Return [x, y] of the center of cell containing provided text 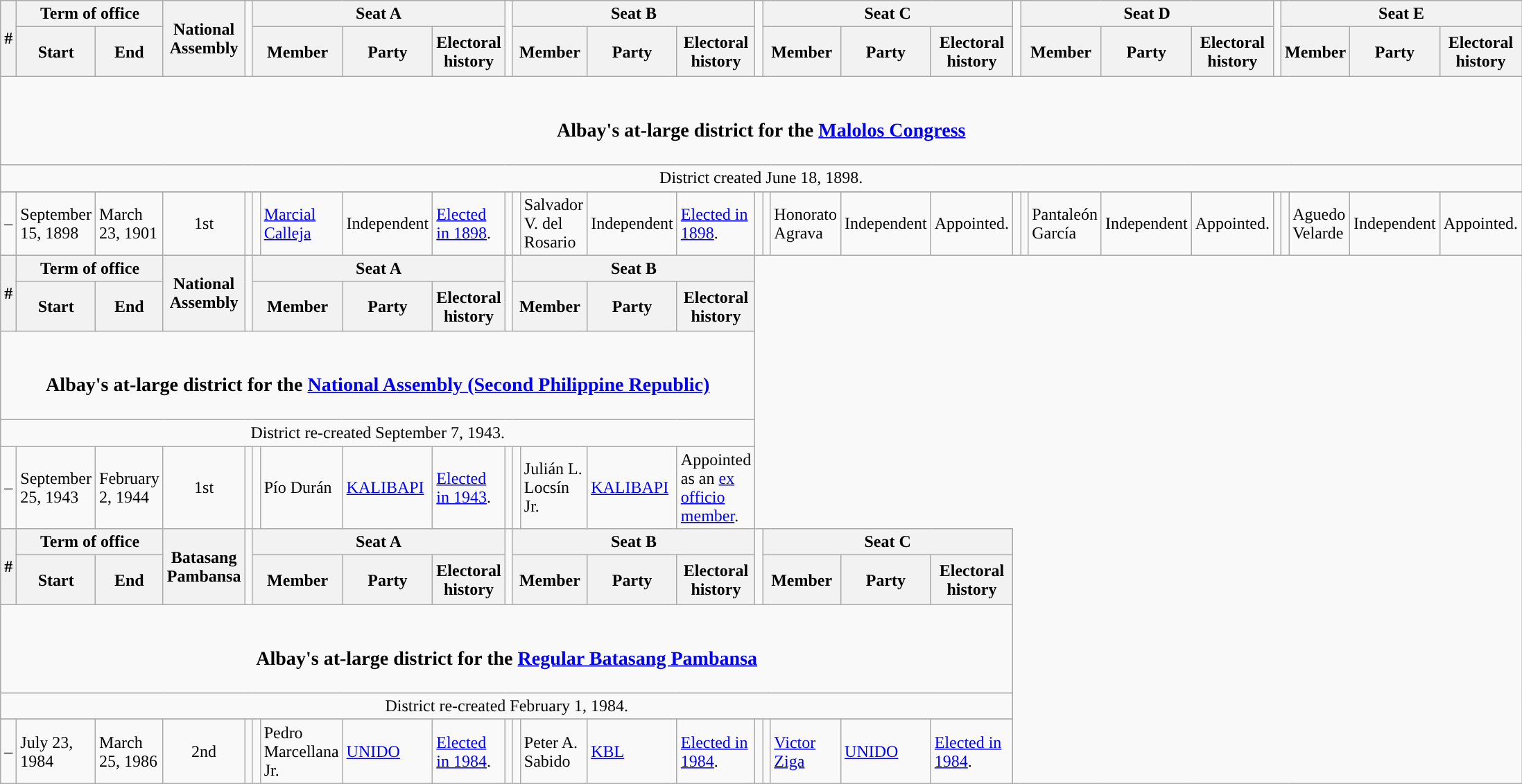
Pantaleón García [1065, 223]
Seat E [1402, 14]
KBL [632, 751]
Peter A. Sabido [553, 751]
District created June 18, 1898. [761, 178]
Appointed as an ex officio member. [716, 488]
September 25, 1943 [56, 488]
July 23, 1984 [56, 751]
Honorato Agrava [806, 223]
Marcial Calleja [301, 223]
Seat D [1147, 14]
2nd [204, 751]
Pedro Marcellana Jr. [301, 751]
Victor Ziga [806, 751]
District re-created February 1, 1984. [507, 706]
Pío Durán [301, 488]
Elected in 1943. [469, 488]
Aguedo Velarde [1320, 223]
Albay's at-large district for the Regular Batasang Pambansa [507, 649]
March 25, 1986 [130, 751]
District re-created September 7, 1943. [378, 433]
February 2, 1944 [130, 488]
Julián L. Locsín Jr. [553, 488]
Salvador V. del Rosario [553, 223]
Albay's at-large district for the Malolos Congress [761, 121]
March 23, 1901 [130, 223]
September 15, 1898 [56, 223]
Albay's at-large district for the National Assembly (Second Philippine Republic) [378, 376]
BatasangPambansa [204, 567]
